Output the [x, y] coordinate of the center of the cell containing the given text.  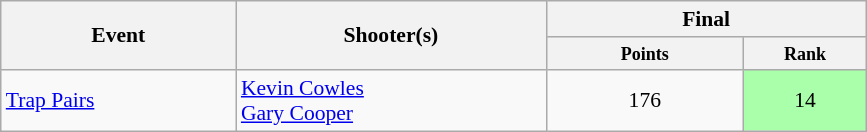
14 [806, 100]
176 [645, 100]
Kevin CowlesGary Cooper [391, 100]
Trap Pairs [118, 100]
Event [118, 36]
Rank [806, 54]
Points [645, 54]
Shooter(s) [391, 36]
Final [706, 19]
